From the cell containing the given text, extract its center point as (X, Y) coordinate. 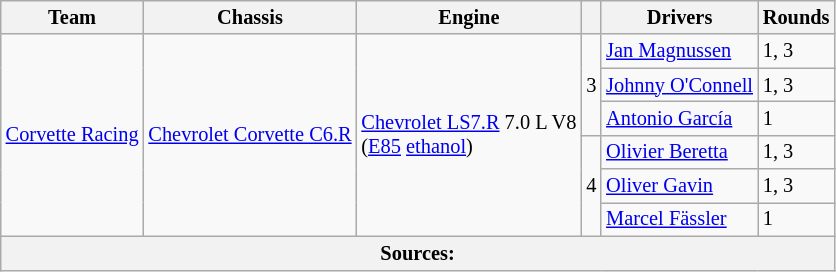
Chevrolet LS7.R 7.0 L V8(E85 ethanol) (468, 135)
3 (591, 84)
4 (591, 186)
Engine (468, 17)
Team (72, 17)
Rounds (796, 17)
Marcel Fässler (680, 219)
Chevrolet Corvette C6.R (250, 135)
Corvette Racing (72, 135)
Johnny O'Connell (680, 85)
Olivier Beretta (680, 152)
Drivers (680, 17)
Oliver Gavin (680, 186)
Chassis (250, 17)
Jan Magnussen (680, 51)
Antonio García (680, 118)
Sources: (418, 253)
